Pinpoint the cell where the given text exists, returning its [X, Y] midpoint coordinate. 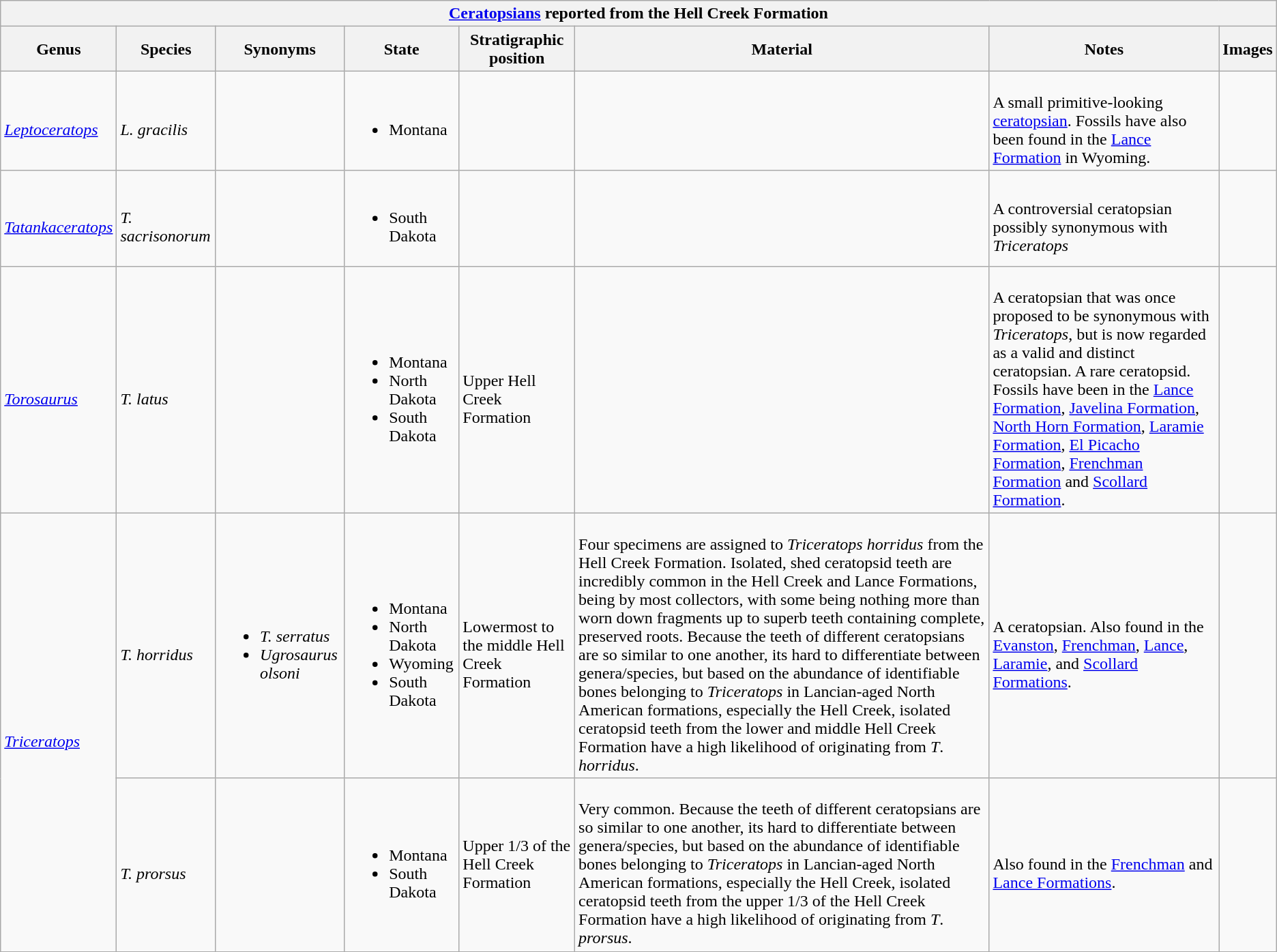
Genus [59, 49]
Torosaurus [59, 389]
Images [1248, 49]
Lowermost to the middle Hell Creek Formation [517, 645]
T. latus [166, 389]
Ceratopsians reported from the Hell Creek Formation [638, 14]
A controversial ceratopsian possibly synonymous with Triceratops [1104, 218]
Stratigraphic position [517, 49]
Synonyms [280, 49]
Montana [402, 121]
MontanaSouth Dakota [402, 865]
MontanaNorth DakotaWyomingSouth Dakota [402, 645]
State [402, 49]
Triceratops [59, 732]
Material [782, 49]
Upper 1/3 of the Hell Creek Formation [517, 865]
A small primitive-looking ceratopsian. Fossils have also been found in the Lance Formation in Wyoming. [1104, 121]
Species [166, 49]
T. serratusUgrosaurus olsoni [280, 645]
MontanaNorth DakotaSouth Dakota [402, 389]
T. horridus [166, 645]
T. prorsus [166, 865]
Notes [1104, 49]
South Dakota [402, 218]
Upper Hell Creek Formation [517, 389]
Tatankaceratops [59, 218]
Also found in the Frenchman and Lance Formations. [1104, 865]
A ceratopsian. Also found in the Evanston, Frenchman, Lance, Laramie, and Scollard Formations. [1104, 645]
L. gracilis [166, 121]
Leptoceratops [59, 121]
T. sacrisonorum [166, 218]
